Provide the [X, Y] coordinate of the cell's center where the given text is located.  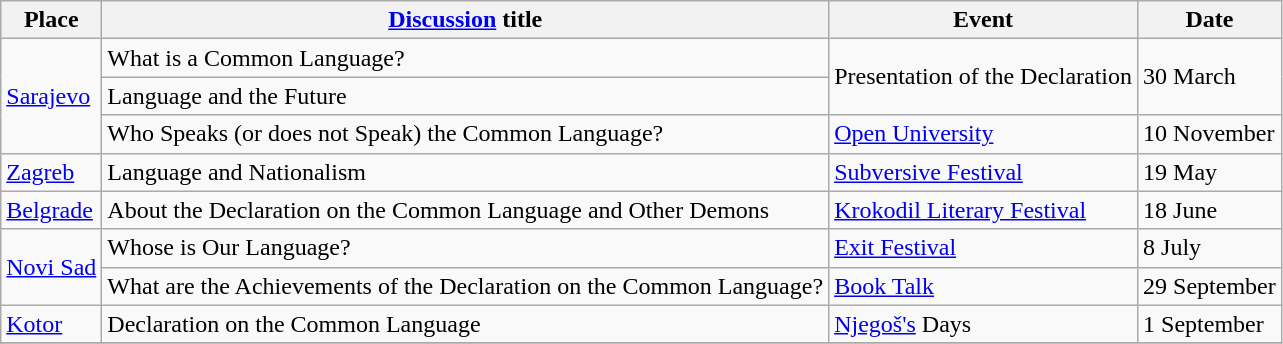
Language and Nationalism [466, 172]
Kotor [52, 324]
Novi Sad [52, 267]
Sarajevo [52, 96]
Discussion title [466, 20]
Whose is Our Language? [466, 248]
29 September [1210, 286]
Open University [984, 134]
Date [1210, 20]
Declaration on the Common Language [466, 324]
Njegoš's Days [984, 324]
18 June [1210, 210]
Exit Festival [984, 248]
Language and the Future [466, 96]
1 September [1210, 324]
30 March [1210, 77]
Place [52, 20]
What are the Achievements of the Declaration on the Common Language? [466, 286]
Krokodil Literary Festival [984, 210]
10 November [1210, 134]
Event [984, 20]
Who Speaks (or does not Speak) the Common Language? [466, 134]
Zagreb [52, 172]
Book Talk [984, 286]
8 July [1210, 248]
Belgrade [52, 210]
About the Declaration on the Common Language and Other Demons [466, 210]
Presentation of the Declaration [984, 77]
What is a Common Language? [466, 58]
19 May [1210, 172]
Subversive Festival [984, 172]
